Scan for the cell matching the given text and deliver its [X, Y] coordinate at center. 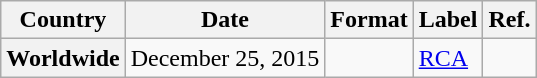
Date [225, 20]
Worldwide [63, 58]
December 25, 2015 [225, 58]
Label [448, 20]
Country [63, 20]
RCA [448, 58]
Format [369, 20]
Ref. [510, 20]
